Return the (x, y) coordinate for the center point of the cell that contains the specified text.  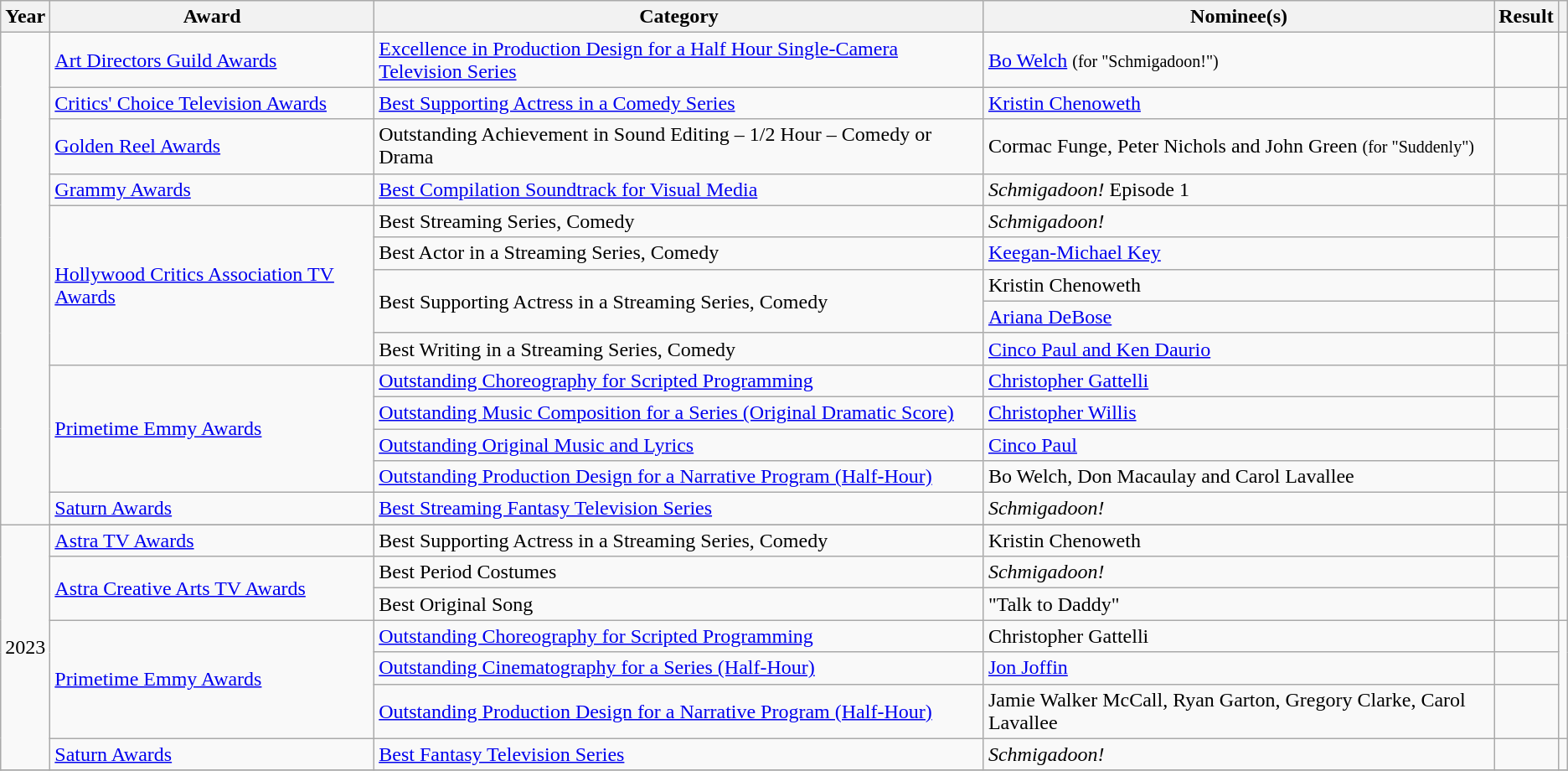
Excellence in Production Design for a Half Hour Single-Camera Television Series (679, 60)
Bo Welch, Don Macaulay and Carol Lavallee (1238, 477)
Result (1526, 17)
"Talk to Daddy" (1238, 604)
Nominee(s) (1238, 17)
Cormac Funge, Peter Nichols and John Green (for "Suddenly") (1238, 146)
Award (213, 17)
Cinco Paul and Ken Daurio (1238, 349)
Art Directors Guild Awards (213, 60)
Outstanding Music Composition for a Series (Original Dramatic Score) (679, 412)
Cinco Paul (1238, 445)
Jamie Walker McCall, Ryan Garton, Gregory Clarke, Carol Lavallee (1238, 711)
Jon Joffin (1238, 668)
Best Writing in a Streaming Series, Comedy (679, 349)
Christopher Willis (1238, 412)
Best Original Song (679, 604)
Astra TV Awards (213, 541)
Best Supporting Actress in a Comedy Series (679, 103)
Hollywood Critics Association TV Awards (213, 285)
Best Period Costumes (679, 572)
Best Fantasy Television Series (679, 754)
Critics' Choice Television Awards (213, 103)
Outstanding Cinematography for a Series (Half-Hour) (679, 668)
Outstanding Original Music and Lyrics (679, 445)
Year (25, 17)
Best Actor in a Streaming Series, Comedy (679, 253)
Category (679, 17)
Ariana DeBose (1238, 317)
Golden Reel Awards (213, 146)
Outstanding Achievement in Sound Editing – 1/2 Hour – Comedy or Drama (679, 146)
Best Compilation Soundtrack for Visual Media (679, 189)
Bo Welch (for "Schmigadoon!") (1238, 60)
Best Streaming Fantasy Television Series (679, 509)
Astra Creative Arts TV Awards (213, 588)
Best Streaming Series, Comedy (679, 221)
Grammy Awards (213, 189)
2023 (25, 647)
Keegan-Michael Key (1238, 253)
Schmigadoon! Episode 1 (1238, 189)
